Return [X, Y] of the center of cell containing provided text 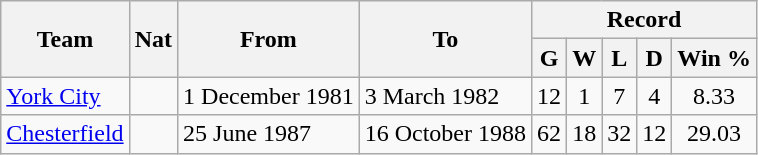
Win % [714, 58]
W [584, 58]
16 October 1988 [445, 134]
18 [584, 134]
To [445, 39]
G [550, 58]
4 [654, 96]
1 [584, 96]
Nat [153, 39]
3 March 1982 [445, 96]
62 [550, 134]
25 June 1987 [269, 134]
1 December 1981 [269, 96]
D [654, 58]
Team [65, 39]
7 [620, 96]
Record [644, 20]
29.03 [714, 134]
8.33 [714, 96]
Chesterfield [65, 134]
York City [65, 96]
32 [620, 134]
L [620, 58]
From [269, 39]
